Identify which cell holds the provided text, then report its (x, y) central coordinate. 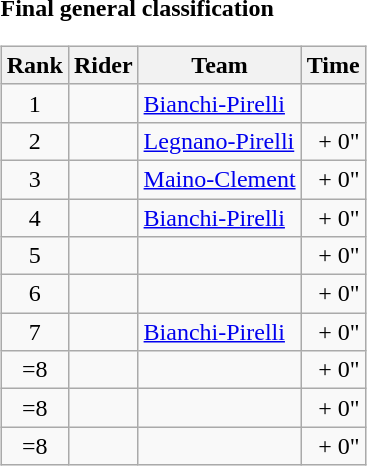
4 (34, 217)
5 (34, 256)
Team (220, 65)
Maino-Clement (220, 179)
6 (34, 294)
Rank (34, 65)
Rider (103, 65)
7 (34, 332)
2 (34, 141)
3 (34, 179)
Time (333, 65)
Legnano-Pirelli (220, 141)
1 (34, 103)
